Pinpoint the cell where the given text exists, returning its (X, Y) midpoint coordinate. 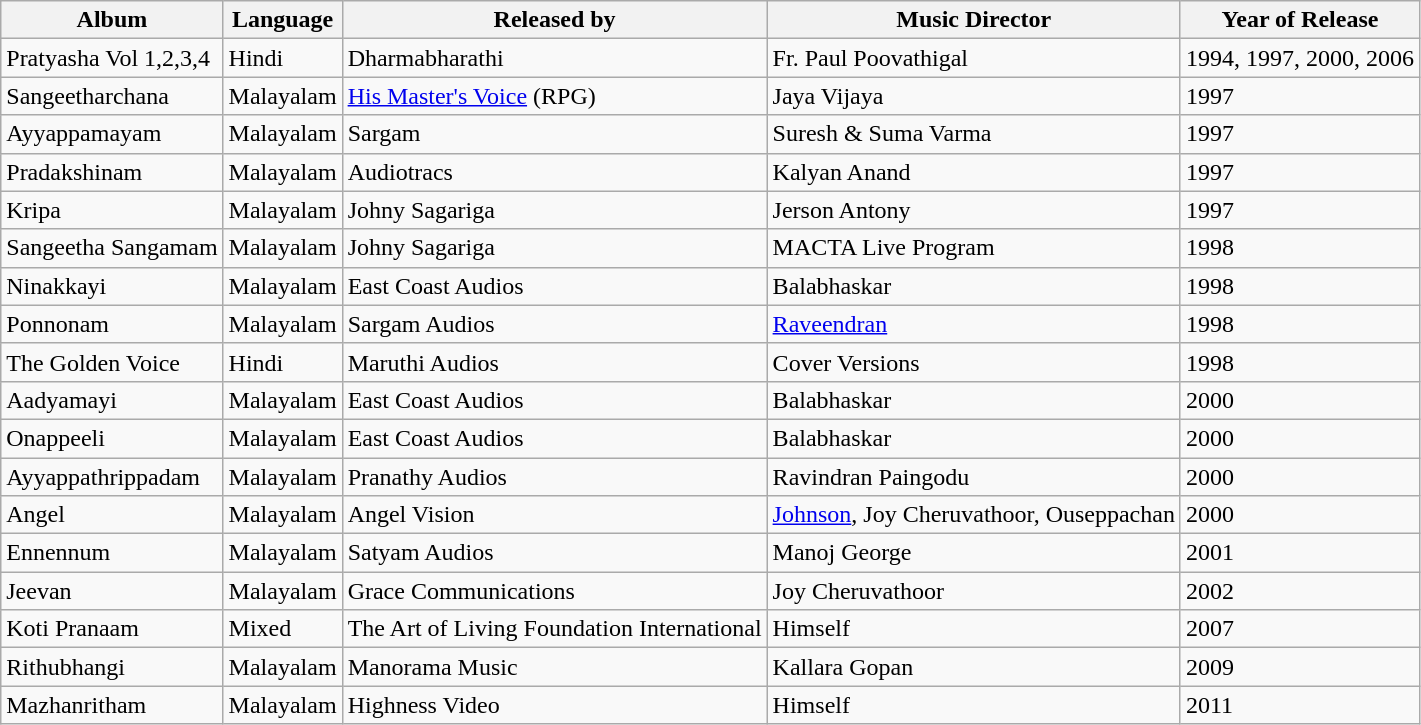
Grace Communications (554, 591)
Kalyan Anand (974, 172)
Pradakshinam (112, 172)
Ayyappathrippadam (112, 477)
Ayyappamayam (112, 134)
Sangeetharchana (112, 96)
Joy Cheruvathoor (974, 591)
Jeevan (112, 591)
2007 (1300, 629)
Ninakkayi (112, 286)
Mixed (282, 629)
The Golden Voice (112, 362)
Angel Vision (554, 515)
MACTA Live Program (974, 248)
Dharmabharathi (554, 58)
Mazhanritham (112, 705)
The Art of Living Foundation International (554, 629)
Pratyasha Vol 1,2,3,4 (112, 58)
Cover Versions (974, 362)
Koti Pranaam (112, 629)
Manoj George (974, 553)
Sangeetha Sangamam (112, 248)
Aadyamayi (112, 400)
Angel (112, 515)
Raveendran (974, 324)
Sargam (554, 134)
Onappeeli (112, 438)
Johnson, Joy Cheruvathoor, Ouseppachan (974, 515)
Rithubhangi (112, 667)
Jerson Antony (974, 210)
Jaya Vijaya (974, 96)
Highness Video (554, 705)
Sargam Audios (554, 324)
Kripa (112, 210)
Released by (554, 20)
Ennennum (112, 553)
Year of Release (1300, 20)
Suresh & Suma Varma (974, 134)
Ponnonam (112, 324)
Fr. Paul Poovathigal (974, 58)
2011 (1300, 705)
2009 (1300, 667)
2001 (1300, 553)
Satyam Audios (554, 553)
Album (112, 20)
2002 (1300, 591)
Music Director (974, 20)
Language (282, 20)
Manorama Music (554, 667)
Audiotracs (554, 172)
1994, 1997, 2000, 2006 (1300, 58)
His Master's Voice (RPG) (554, 96)
Kallara Gopan (974, 667)
Maruthi Audios (554, 362)
Ravindran Paingodu (974, 477)
Pranathy Audios (554, 477)
